Capture the cell that displays the provided text and extract its [x, y] central coordinate. 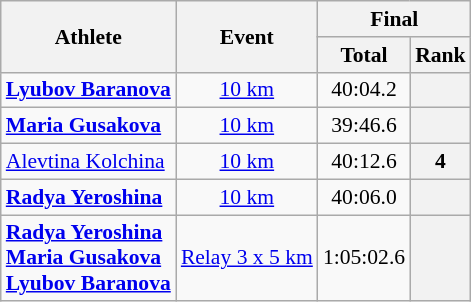
Alevtina Kolchina [88, 162]
4 [440, 162]
Lyubov Baranova [88, 90]
Relay 3 x 5 km [247, 258]
Radya Yeroshina [88, 197]
39:46.6 [364, 126]
Total [364, 55]
40:12.6 [364, 162]
Final [394, 19]
Event [247, 36]
Rank [440, 55]
Radya YeroshinaMaria GusakovaLyubov Baranova [88, 258]
40:04.2 [364, 90]
40:06.0 [364, 197]
1:05:02.6 [364, 258]
Maria Gusakova [88, 126]
Athlete [88, 36]
